Search for the cell housing the specified text and yield its (X, Y) center coordinate. 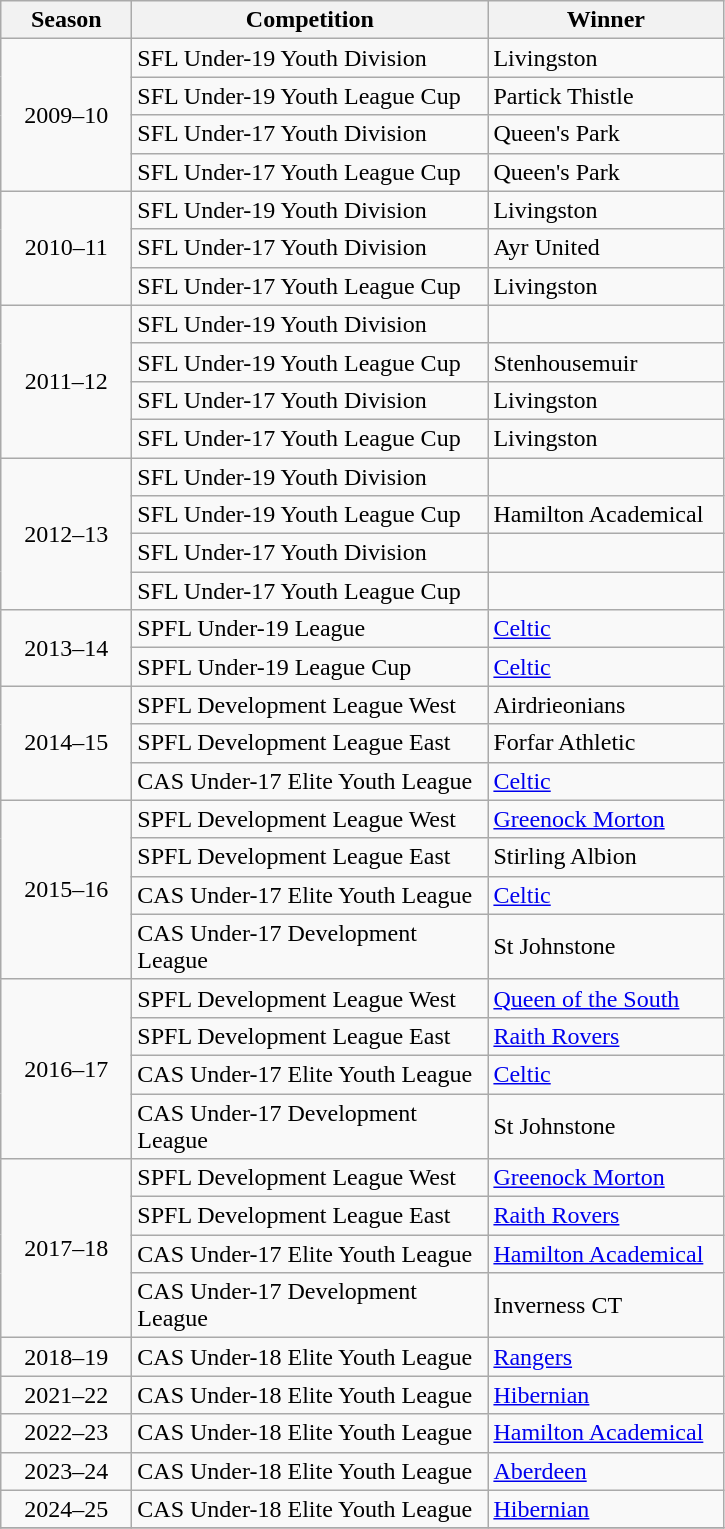
Competition (310, 20)
2013–14 (66, 648)
2023–24 (66, 1471)
2021–22 (66, 1395)
2022–23 (66, 1433)
Aberdeen (606, 1471)
Airdrieonians (606, 705)
Queen of the South (606, 998)
Winner (606, 20)
Rangers (606, 1357)
SPFL Under-19 League Cup (310, 667)
2024–25 (66, 1509)
Stenhousemuir (606, 362)
2014–15 (66, 743)
2017–18 (66, 1248)
2018–19 (66, 1357)
Stirling Albion (606, 857)
2015–16 (66, 890)
2010–11 (66, 248)
2011–12 (66, 381)
Ayr United (606, 248)
SPFL Under-19 League (310, 629)
2009–10 (66, 115)
Forfar Athletic (606, 743)
Partick Thistle (606, 96)
2016–17 (66, 1068)
Season (66, 20)
Inverness CT (606, 1306)
2012–13 (66, 534)
